For the text-containing cell, return its midpoint in [x, y] coordinate format. 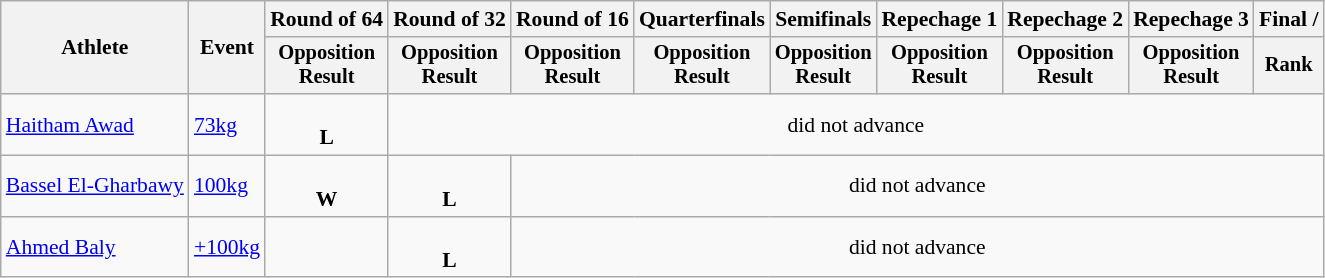
W [326, 186]
Event [227, 48]
Quarterfinals [702, 19]
Athlete [95, 48]
Rank [1289, 66]
Final / [1289, 19]
Bassel El-Gharbawy [95, 186]
Round of 32 [450, 19]
Repechage 3 [1191, 19]
+100kg [227, 248]
Semifinals [824, 19]
Repechage 1 [939, 19]
Ahmed Baly [95, 248]
Haitham Awad [95, 124]
Round of 64 [326, 19]
Repechage 2 [1065, 19]
100kg [227, 186]
73kg [227, 124]
Round of 16 [572, 19]
